From the cell containing the given text, extract its center point as (X, Y) coordinate. 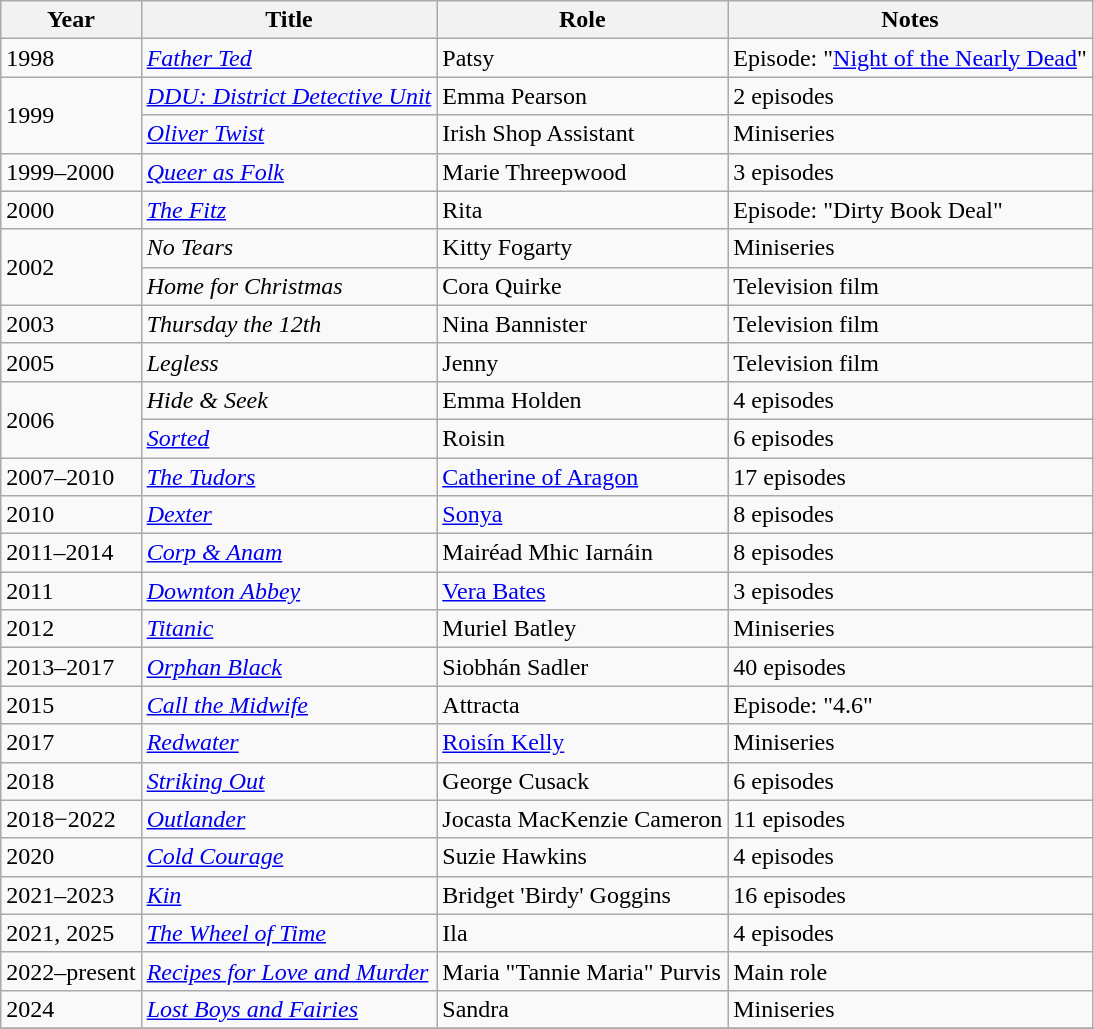
Sandra (582, 1009)
2 episodes (910, 96)
Cora Quirke (582, 286)
Lost Boys and Fairies (289, 1009)
2007–2010 (71, 477)
2020 (71, 857)
40 episodes (910, 667)
Marie Threepwood (582, 172)
Jocasta MacKenzie Cameron (582, 819)
Vera Bates (582, 591)
Kitty Fogarty (582, 248)
Nina Bannister (582, 324)
2018 (71, 781)
Rita (582, 210)
2012 (71, 629)
Mairéad Mhic Iarnáin (582, 553)
1999 (71, 115)
Queer as Folk (289, 172)
Roisín Kelly (582, 743)
2017 (71, 743)
Emma Pearson (582, 96)
Roisin (582, 438)
The Wheel of Time (289, 933)
2024 (71, 1009)
Catherine of Aragon (582, 477)
2018−2022 (71, 819)
Dexter (289, 515)
Hide & Seek (289, 400)
2015 (71, 705)
Cold Courage (289, 857)
No Tears (289, 248)
Title (289, 20)
The Fitz (289, 210)
2021–2023 (71, 895)
George Cusack (582, 781)
Episode: "4.6" (910, 705)
The Tudors (289, 477)
Redwater (289, 743)
Call the Midwife (289, 705)
Sonya (582, 515)
Attracta (582, 705)
17 episodes (910, 477)
Striking Out (289, 781)
Episode: "Dirty Book Deal" (910, 210)
Episode: "Night of the Nearly Dead" (910, 58)
1998 (71, 58)
2011–2014 (71, 553)
Irish Shop Assistant (582, 134)
2003 (71, 324)
Home for Christmas (289, 286)
2013–2017 (71, 667)
Bridget 'Birdy' Goggins (582, 895)
Downton Abbey (289, 591)
Patsy (582, 58)
Sorted (289, 438)
2010 (71, 515)
Role (582, 20)
Oliver Twist (289, 134)
Suzie Hawkins (582, 857)
Jenny (582, 362)
DDU: District Detective Unit (289, 96)
Emma Holden (582, 400)
11 episodes (910, 819)
Legless (289, 362)
2005 (71, 362)
2022–present (71, 971)
Main role (910, 971)
Titanic (289, 629)
2002 (71, 267)
Orphan Black (289, 667)
Kin (289, 895)
Father Ted (289, 58)
Ila (582, 933)
Notes (910, 20)
Corp & Anam (289, 553)
Thursday the 12th (289, 324)
2006 (71, 419)
Recipes for Love and Murder (289, 971)
Siobhán Sadler (582, 667)
Year (71, 20)
2000 (71, 210)
16 episodes (910, 895)
Muriel Batley (582, 629)
2011 (71, 591)
Outlander (289, 819)
Maria "Tannie Maria" Purvis (582, 971)
1999–2000 (71, 172)
2021, 2025 (71, 933)
